Return the (x, y) coordinate for the center point of the cell that contains the specified text.  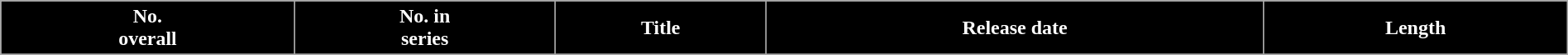
Release date (1015, 28)
No.overall (147, 28)
Title (660, 28)
No. inseries (425, 28)
Length (1416, 28)
